Find where the given text appears and provide that cell's center as [x, y] coordinate. 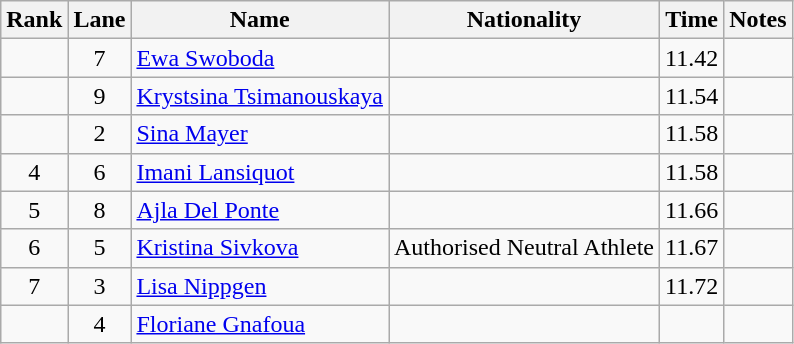
Kristina Sivkova [260, 248]
11.72 [692, 286]
11.42 [692, 58]
Krystsina Tsimanouskaya [260, 96]
Nationality [524, 20]
Lane [100, 20]
Notes [758, 20]
Floriane Gnafoua [260, 324]
Rank [34, 20]
Time [692, 20]
8 [100, 210]
Authorised Neutral Athlete [524, 248]
2 [100, 134]
Ajla Del Ponte [260, 210]
11.67 [692, 248]
Imani Lansiquot [260, 172]
3 [100, 286]
Lisa Nippgen [260, 286]
Ewa Swoboda [260, 58]
9 [100, 96]
11.66 [692, 210]
Sina Mayer [260, 134]
Name [260, 20]
11.54 [692, 96]
